Return the (X, Y) coordinate for the center point of the cell that contains the specified text.  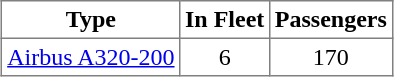
170 (331, 57)
Airbus A320-200 (91, 57)
In Fleet (225, 20)
Passengers (331, 20)
6 (225, 57)
Type (91, 20)
